Identify which cell holds the provided text, then report its (X, Y) central coordinate. 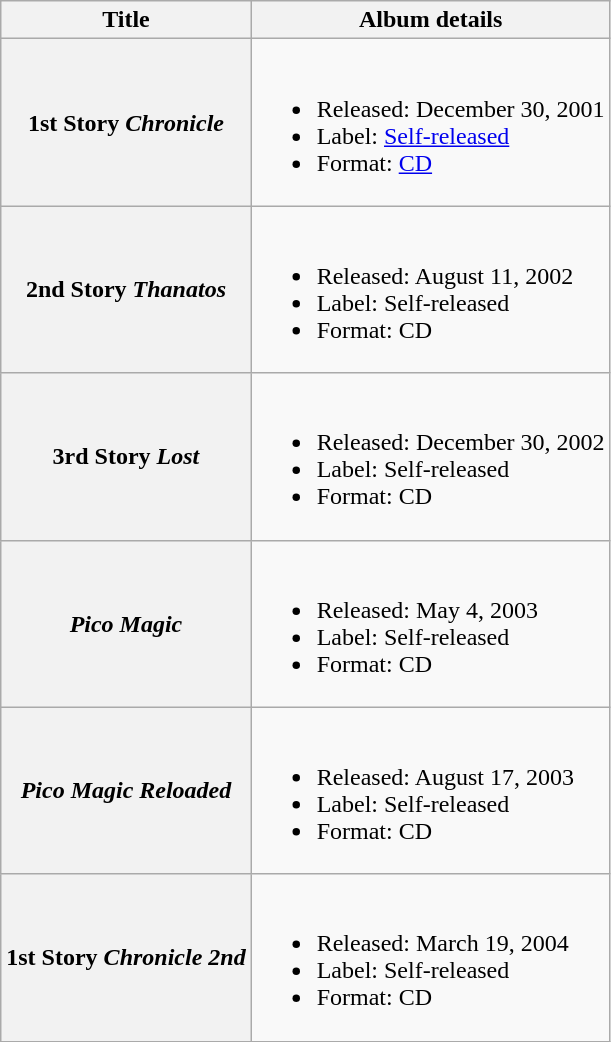
Album details (430, 20)
Pico Magic (126, 624)
Released: August 11, 2002Label: Self-releasedFormat: CD (430, 290)
Released: December 30, 2001Label: Self-releasedFormat: CD (430, 122)
1st Story Chronicle (126, 122)
Released: May 4, 2003Label: Self-releasedFormat: CD (430, 624)
Title (126, 20)
Pico Magic Reloaded (126, 790)
Released: March 19, 2004Label: Self-releasedFormat: CD (430, 958)
2nd Story Thanatos (126, 290)
Released: August 17, 2003Label: Self-releasedFormat: CD (430, 790)
Released: December 30, 2002Label: Self-releasedFormat: CD (430, 456)
1st Story Chronicle 2nd (126, 958)
3rd Story Lost (126, 456)
